Determine the [x, y] coordinate at the center of the cell enclosing the given text.  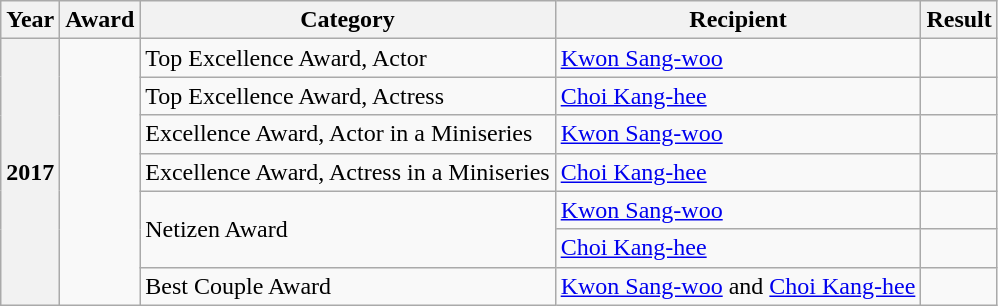
Year [30, 20]
Top Excellence Award, Actor [348, 58]
2017 [30, 172]
Result [959, 20]
Top Excellence Award, Actress [348, 96]
Netizen Award [348, 229]
Excellence Award, Actor in a Miniseries [348, 134]
Category [348, 20]
Award [100, 20]
Recipient [738, 20]
Best Couple Award [348, 286]
Excellence Award, Actress in a Miniseries [348, 172]
Kwon Sang-woo and Choi Kang-hee [738, 286]
